Search for the cell housing the specified text and yield its (X, Y) center coordinate. 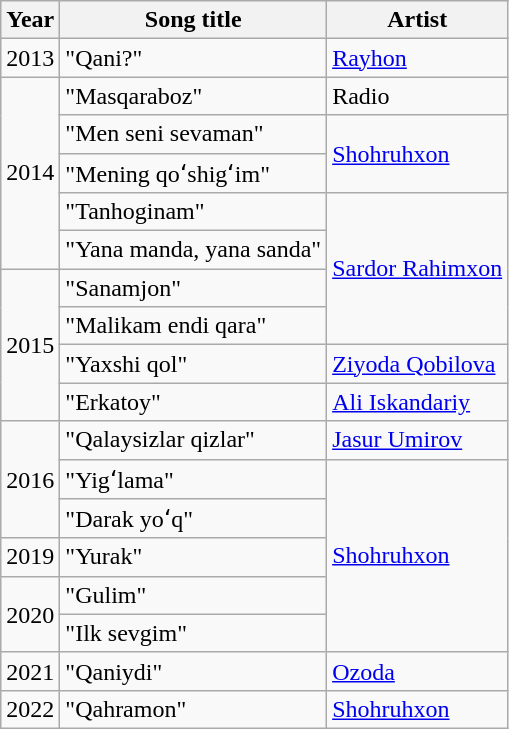
"Erkatoy" (194, 402)
"Qalaysizlar qizlar" (194, 440)
Ozoda (418, 671)
2014 (30, 173)
2019 (30, 557)
Jasur Umirov (418, 440)
"Malikam endi qara" (194, 326)
"Ilk sevgim" (194, 633)
Artist (418, 20)
2022 (30, 709)
"Qaniydi" (194, 671)
2015 (30, 345)
Radio (418, 96)
"Qahramon" (194, 709)
"Qani?" (194, 58)
Rayhon (418, 58)
"Men seni sevaman" (194, 134)
2016 (30, 480)
"Tanhoginam" (194, 212)
2020 (30, 614)
2021 (30, 671)
"Yana manda, yana sanda" (194, 250)
"Mening qoʻshigʻim" (194, 173)
"Masqaraboz" (194, 96)
Ali Iskandariy (418, 402)
"Yigʻlama" (194, 479)
Year (30, 20)
"Yaxshi qol" (194, 364)
Ziyoda Qobilova (418, 364)
Sardor Rahimxon (418, 269)
2013 (30, 58)
Song title (194, 20)
"Darak yoʻq" (194, 519)
"Yurak" (194, 557)
"Sanamjon" (194, 288)
"Gulim" (194, 595)
